Return (X, Y) of the center of cell containing provided text 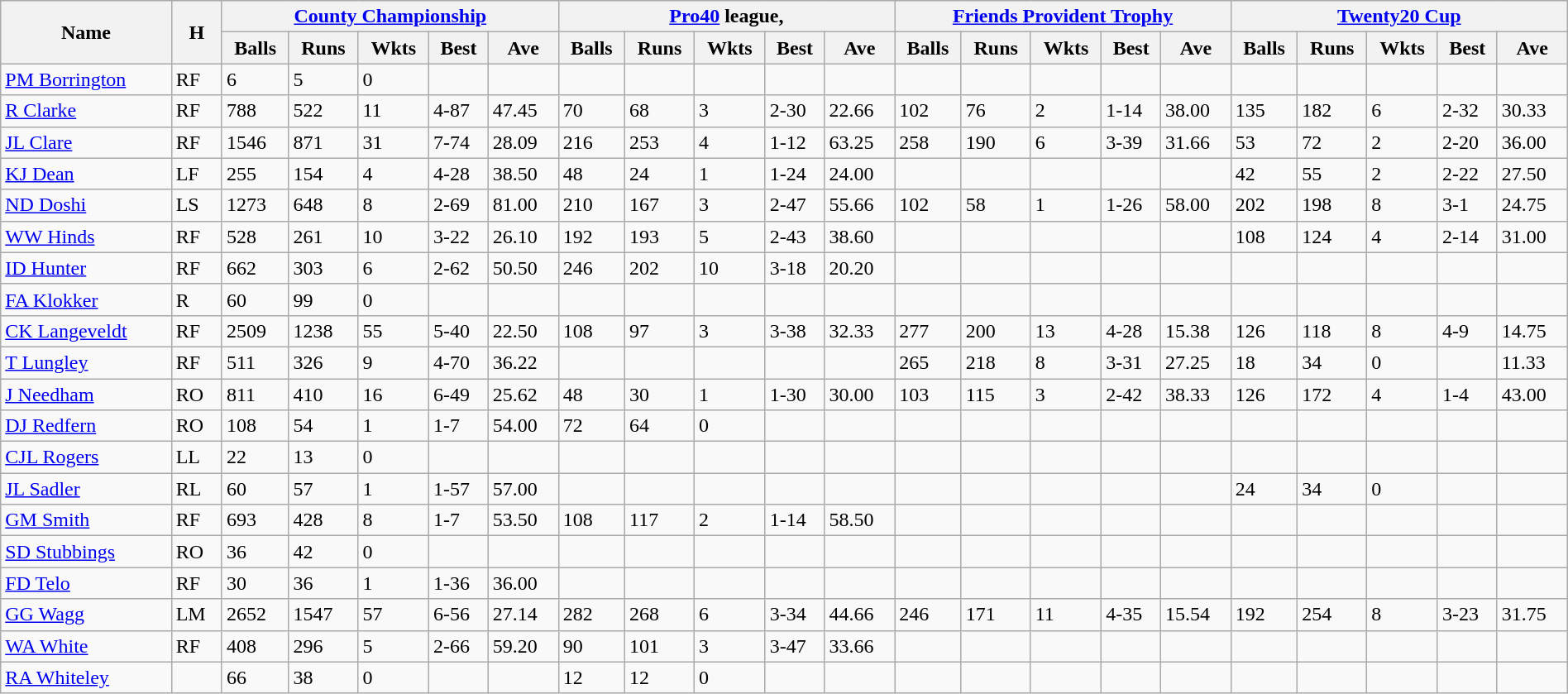
R (197, 299)
Friends Provident Trophy (1064, 17)
216 (591, 142)
70 (591, 111)
154 (323, 174)
296 (323, 646)
253 (660, 142)
CJL Rogers (86, 457)
3-1 (1467, 205)
871 (323, 142)
25.62 (523, 395)
255 (255, 174)
528 (255, 237)
JL Clare (86, 142)
2-69 (459, 205)
200 (996, 331)
115 (996, 395)
190 (996, 142)
County Championship (390, 17)
3-18 (795, 268)
662 (255, 268)
22.66 (860, 111)
2-43 (795, 237)
57.00 (523, 489)
27.25 (1196, 362)
GG Wagg (86, 615)
2-32 (1467, 111)
LF (197, 174)
2-14 (1467, 237)
182 (1332, 111)
268 (660, 615)
117 (660, 520)
6-49 (459, 395)
198 (1332, 205)
4-35 (1131, 615)
66 (255, 677)
FA Klokker (86, 299)
16 (394, 395)
3-38 (795, 331)
15.38 (1196, 331)
7-74 (459, 142)
Twenty20 Cup (1399, 17)
30.33 (1532, 111)
3-39 (1131, 142)
H (197, 32)
265 (928, 362)
27.50 (1532, 174)
WA White (86, 646)
18 (1264, 362)
103 (928, 395)
LM (197, 615)
53 (1264, 142)
2-62 (459, 268)
1-24 (795, 174)
22 (255, 457)
3-47 (795, 646)
11.33 (1532, 362)
522 (323, 111)
DJ Redfern (86, 426)
R Clarke (86, 111)
171 (996, 615)
118 (1332, 331)
1-4 (1467, 395)
9 (394, 362)
30.00 (860, 395)
31.66 (1196, 142)
277 (928, 331)
193 (660, 237)
303 (323, 268)
408 (255, 646)
3-31 (1131, 362)
53.50 (523, 520)
GM Smith (86, 520)
31.00 (1532, 237)
3-34 (795, 615)
WW Hinds (86, 237)
26.10 (523, 237)
1-36 (459, 583)
38.50 (523, 174)
ID Hunter (86, 268)
218 (996, 362)
1-30 (795, 395)
PM Borrington (86, 79)
47.45 (523, 111)
4-87 (459, 111)
24.75 (1532, 205)
43.00 (1532, 395)
648 (323, 205)
Pro40 league, (726, 17)
428 (323, 520)
2509 (255, 331)
38.60 (860, 237)
RL (197, 489)
LS (197, 205)
14.75 (1532, 331)
210 (591, 205)
44.66 (860, 615)
2-42 (1131, 395)
135 (1264, 111)
Name (86, 32)
1238 (323, 331)
282 (591, 615)
58.00 (1196, 205)
258 (928, 142)
FD Telo (86, 583)
33.66 (860, 646)
36.22 (523, 362)
261 (323, 237)
4-9 (1467, 331)
KJ Dean (86, 174)
1-12 (795, 142)
63.25 (860, 142)
1-26 (1131, 205)
326 (323, 362)
410 (323, 395)
4-70 (459, 362)
50.50 (523, 268)
22.50 (523, 331)
2-30 (795, 111)
5-40 (459, 331)
1546 (255, 142)
28.09 (523, 142)
T Lungley (86, 362)
38.00 (1196, 111)
38 (323, 677)
31.75 (1532, 615)
90 (591, 646)
76 (996, 111)
511 (255, 362)
6-56 (459, 615)
81.00 (523, 205)
55.66 (860, 205)
ND Doshi (86, 205)
1273 (255, 205)
101 (660, 646)
LL (197, 457)
1-57 (459, 489)
58 (996, 205)
CK Langeveldt (86, 331)
27.14 (523, 615)
2-22 (1467, 174)
2652 (255, 615)
54 (323, 426)
254 (1332, 615)
59.20 (523, 646)
124 (1332, 237)
RA Whiteley (86, 677)
38.33 (1196, 395)
68 (660, 111)
811 (255, 395)
693 (255, 520)
2-47 (795, 205)
3-22 (459, 237)
31 (394, 142)
58.50 (860, 520)
20.20 (860, 268)
172 (1332, 395)
SD Stubbings (86, 552)
15.54 (1196, 615)
3-23 (1467, 615)
24.00 (860, 174)
2-20 (1467, 142)
32.33 (860, 331)
54.00 (523, 426)
2-66 (459, 646)
1547 (323, 615)
J Needham (86, 395)
JL Sadler (86, 489)
788 (255, 111)
64 (660, 426)
97 (660, 331)
99 (323, 299)
167 (660, 205)
